From the cell containing the given text, extract its center point as [X, Y] coordinate. 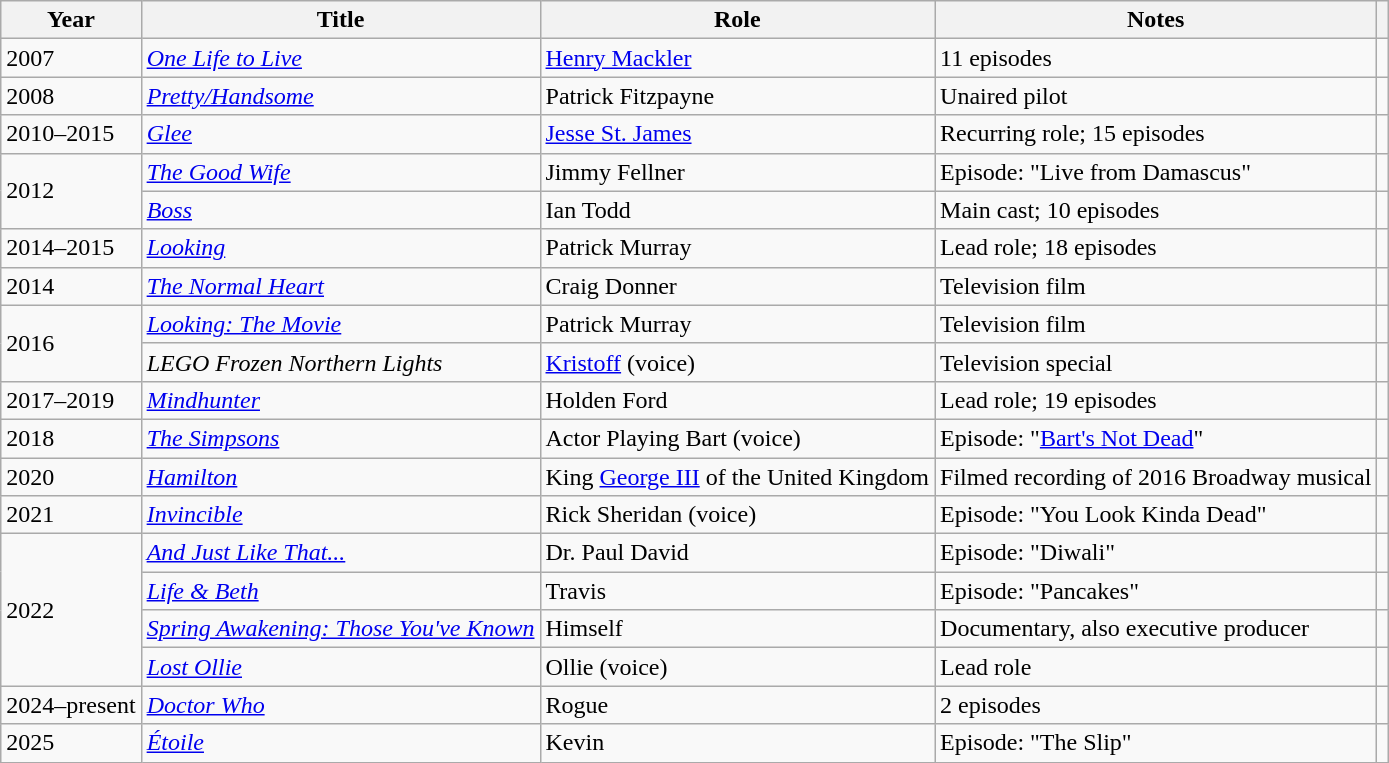
Hamilton [340, 477]
Henry Mackler [738, 58]
2025 [71, 743]
Travis [738, 591]
The Normal Heart [340, 286]
Kristoff (voice) [738, 362]
2022 [71, 610]
Title [340, 20]
Lead role; 19 episodes [1156, 400]
Patrick Fitzpayne [738, 96]
Kevin [738, 743]
Episode: "Pancakes" [1156, 591]
Notes [1156, 20]
Unaired pilot [1156, 96]
One Life to Live [340, 58]
Episode: "The Slip" [1156, 743]
2021 [71, 515]
Spring Awakening: Those You've Known [340, 629]
Lead role; 18 episodes [1156, 248]
Episode: "Diwali" [1156, 553]
Television special [1156, 362]
Doctor Who [340, 705]
Himself [738, 629]
Invincible [340, 515]
Recurring role; 15 episodes [1156, 134]
2 episodes [1156, 705]
2014 [71, 286]
Actor Playing Bart (voice) [738, 438]
Jimmy Fellner [738, 172]
Documentary, also executive producer [1156, 629]
2007 [71, 58]
Role [738, 20]
2020 [71, 477]
Filmed recording of 2016 Broadway musical [1156, 477]
Year [71, 20]
11 episodes [1156, 58]
2012 [71, 191]
Episode: "Live from Damascus" [1156, 172]
Ollie (voice) [738, 667]
Life & Beth [340, 591]
And Just Like That... [340, 553]
Glee [340, 134]
2014–2015 [71, 248]
Étoile [340, 743]
2016 [71, 343]
2024–present [71, 705]
2017–2019 [71, 400]
The Simpsons [340, 438]
The Good Wife [340, 172]
Main cast; 10 episodes [1156, 210]
Episode: "You Look Kinda Dead" [1156, 515]
Lead role [1156, 667]
2008 [71, 96]
King George III of the United Kingdom [738, 477]
Pretty/Handsome [340, 96]
2018 [71, 438]
Jesse St. James [738, 134]
Mindhunter [340, 400]
Boss [340, 210]
Craig Donner [738, 286]
Looking [340, 248]
Rick Sheridan (voice) [738, 515]
Holden Ford [738, 400]
LEGO Frozen Northern Lights [340, 362]
Dr. Paul David [738, 553]
Lost Ollie [340, 667]
2010–2015 [71, 134]
Ian Todd [738, 210]
Looking: The Movie [340, 324]
Rogue [738, 705]
Episode: "Bart's Not Dead" [1156, 438]
